Return the (x, y) coordinate for the center point of the cell that contains the specified text.  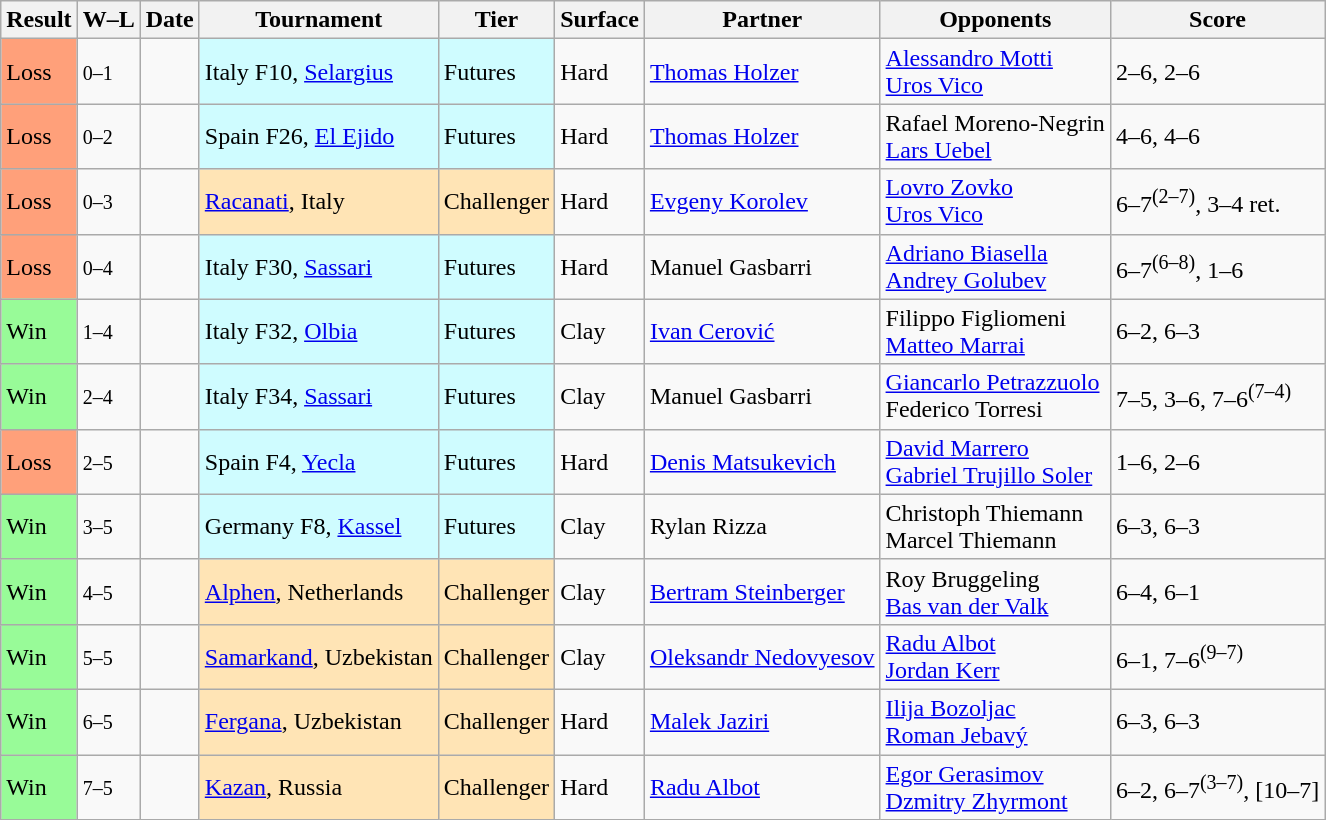
Egor Gerasimov Dzmitry Zhyrmont (995, 786)
Tournament (318, 20)
1–4 (108, 332)
6–5 (108, 722)
2–4 (108, 396)
0–1 (108, 72)
6–7(2–7), 3–4 ret. (1217, 202)
2–5 (108, 462)
3–5 (108, 526)
Rafael Moreno-Negrin Lars Uebel (995, 136)
4–6, 4–6 (1217, 136)
6–7(6–8), 1–6 (1217, 266)
Racanati, Italy (318, 202)
Adriano Biasella Andrey Golubev (995, 266)
1–6, 2–6 (1217, 462)
Date (170, 20)
Italy F32, Olbia (318, 332)
Oleksandr Nedovyesov (762, 656)
Denis Matsukevich (762, 462)
Ivan Cerović (762, 332)
Ilija Bozoljac Roman Jebavý (995, 722)
Filippo Figliomeni Matteo Marrai (995, 332)
Germany F8, Kassel (318, 526)
5–5 (108, 656)
Samarkand, Uzbekistan (318, 656)
6–1, 7–6(9–7) (1217, 656)
7–5 (108, 786)
Rylan Rizza (762, 526)
Christoph Thiemann Marcel Thiemann (995, 526)
Italy F10, Selargius (318, 72)
4–5 (108, 592)
Score (1217, 20)
Tier (496, 20)
David Marrero Gabriel Trujillo Soler (995, 462)
0–2 (108, 136)
Alphen, Netherlands (318, 592)
Result (39, 20)
Surface (600, 20)
Opponents (995, 20)
7–5, 3–6, 7–6(7–4) (1217, 396)
Spain F4, Yecla (318, 462)
Radu Albot (762, 786)
Lovro Zovko Uros Vico (995, 202)
Fergana, Uzbekistan (318, 722)
Alessandro Motti Uros Vico (995, 72)
6–2, 6–3 (1217, 332)
2–6, 2–6 (1217, 72)
Evgeny Korolev (762, 202)
0–3 (108, 202)
Malek Jaziri (762, 722)
0–4 (108, 266)
Roy Bruggeling Bas van der Valk (995, 592)
Radu Albot Jordan Kerr (995, 656)
6–4, 6–1 (1217, 592)
Spain F26, El Ejido (318, 136)
Kazan, Russia (318, 786)
Italy F34, Sassari (318, 396)
Bertram Steinberger (762, 592)
Italy F30, Sassari (318, 266)
6–2, 6–7(3–7), [10–7] (1217, 786)
Giancarlo Petrazzuolo Federico Torresi (995, 396)
W–L (108, 20)
Partner (762, 20)
